For the text-containing cell, return its midpoint in [X, Y] coordinate format. 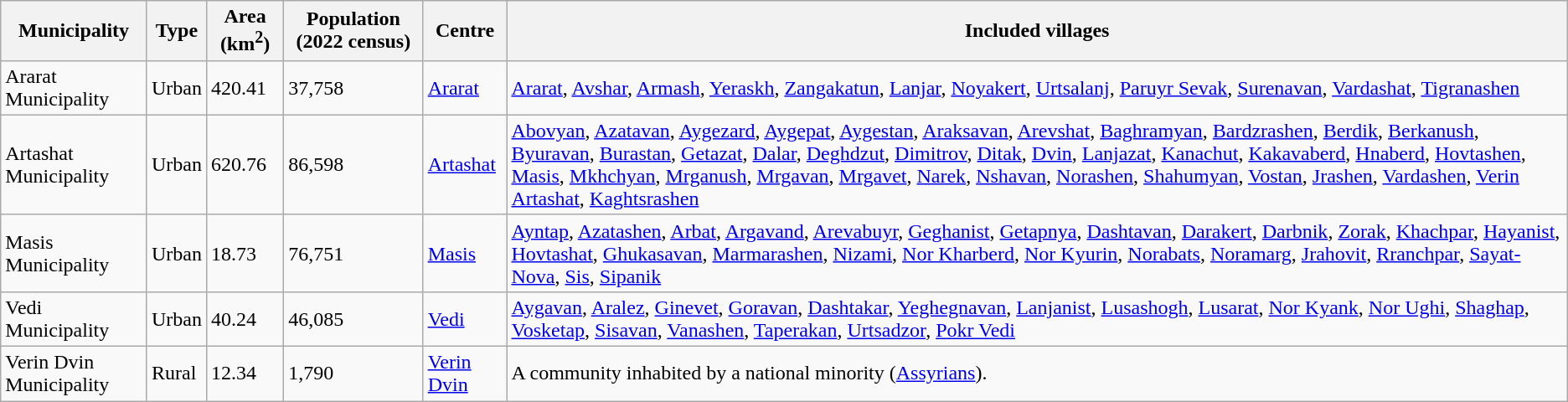
12.34 [245, 374]
Masis Municipality [74, 253]
Verin Dvin Municipality [74, 374]
Area (km2) [245, 31]
18.73 [245, 253]
Masis [465, 253]
46,085 [353, 318]
Artashat [465, 164]
420.41 [245, 87]
Municipality [74, 31]
Ararat [465, 87]
Vedi [465, 318]
Included villages [1037, 31]
76,751 [353, 253]
A community inhabited by a national minority (Assyrians). [1037, 374]
620.76 [245, 164]
37,758 [353, 87]
Type [176, 31]
Ararat, Avshar, Armash, Yeraskh, Zangakatun, Lanjar, Noyakert, Urtsalanj, Paruyr Sevak, Surenavan, Vardashat, Tigranashen [1037, 87]
Artashat Municipality [74, 164]
Rural [176, 374]
Verin Dvin [465, 374]
Ararat Municipality [74, 87]
Vedi Municipality [74, 318]
Population (2022 census) [353, 31]
40.24 [245, 318]
1,790 [353, 374]
Centre [465, 31]
86,598 [353, 164]
